Identify which cell holds the provided text, then report its (x, y) central coordinate. 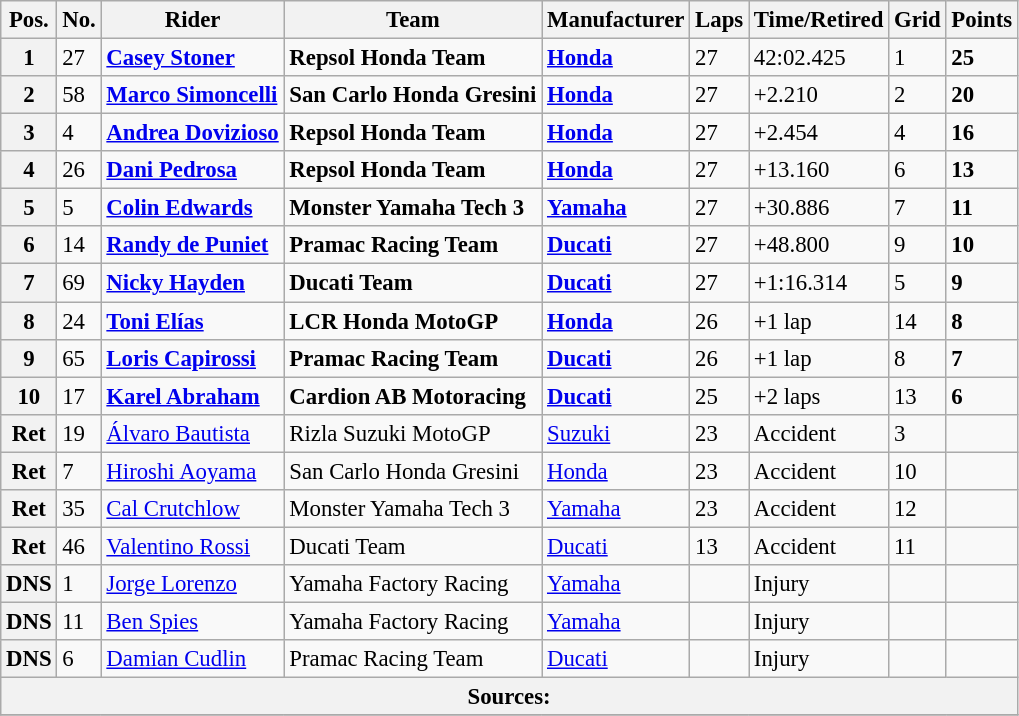
Casey Stoner (192, 58)
+2.210 (819, 95)
69 (79, 283)
12 (918, 509)
24 (79, 321)
Loris Capirossi (192, 358)
Points (982, 20)
17 (79, 396)
42:02.425 (819, 58)
Colin Edwards (192, 208)
Damian Cudlin (192, 659)
Rizla Suzuki MotoGP (413, 433)
+1:16.314 (819, 283)
Dani Pedrosa (192, 170)
Valentino Rossi (192, 546)
+48.800 (819, 245)
LCR Honda MotoGP (413, 321)
Sources: (510, 697)
46 (79, 546)
Karel Abraham (192, 396)
Pos. (29, 20)
+13.160 (819, 170)
Rider (192, 20)
Suzuki (616, 433)
Hiroshi Aoyama (192, 471)
+30.886 (819, 208)
16 (982, 133)
Grid (918, 20)
Andrea Dovizioso (192, 133)
Randy de Puniet (192, 245)
+2 laps (819, 396)
Cal Crutchlow (192, 509)
Manufacturer (616, 20)
20 (982, 95)
Time/Retired (819, 20)
58 (79, 95)
Ben Spies (192, 621)
Laps (720, 20)
Jorge Lorenzo (192, 584)
Álvaro Bautista (192, 433)
+2.454 (819, 133)
Nicky Hayden (192, 283)
19 (79, 433)
65 (79, 358)
Marco Simoncelli (192, 95)
35 (79, 509)
Cardion AB Motoracing (413, 396)
Team (413, 20)
No. (79, 20)
Toni Elías (192, 321)
